From the cell containing the given text, extract its center point as (x, y) coordinate. 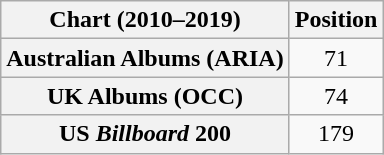
Australian Albums (ARIA) (145, 58)
Chart (2010–2019) (145, 20)
Position (336, 20)
74 (336, 96)
71 (336, 58)
US Billboard 200 (145, 134)
UK Albums (OCC) (145, 96)
179 (336, 134)
